Return (X, Y) of the center of cell containing provided text 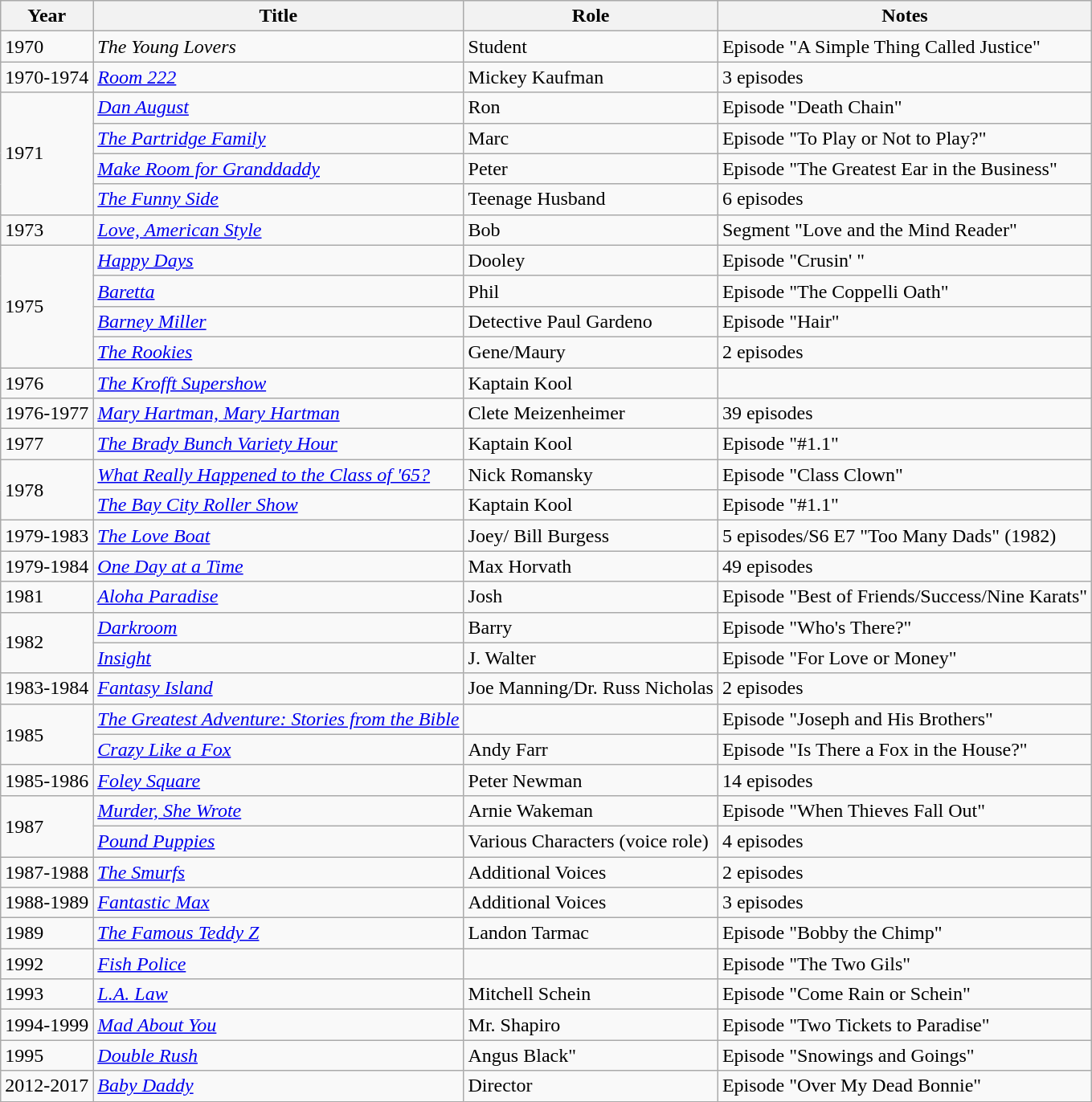
1976-1977 (47, 414)
1994-1999 (47, 1025)
Episode "Best of Friends/Success/Nine Karats" (905, 597)
1973 (47, 230)
Episode "Death Chain" (905, 108)
Arnie Wakeman (591, 810)
Episode "Hair" (905, 321)
1971 (47, 153)
Ron (591, 108)
The Love Boat (278, 536)
Various Characters (voice role) (591, 841)
Clete Meizenheimer (591, 414)
1970-1974 (47, 77)
The Brady Bunch Variety Hour (278, 444)
Episode "Two Tickets to Paradise" (905, 1025)
1985-1986 (47, 780)
1975 (47, 306)
The Smurfs (278, 871)
Episode "The Greatest Ear in the Business" (905, 169)
The Rookies (278, 352)
1977 (47, 444)
1976 (47, 383)
1992 (47, 964)
1978 (47, 490)
The Partridge Family (278, 138)
Insight (278, 658)
Fantastic Max (278, 903)
Make Room for Granddaddy (278, 169)
Baby Daddy (278, 1086)
1987-1988 (47, 871)
Episode "The Two Gils" (905, 964)
Fish Police (278, 964)
1993 (47, 994)
Barry (591, 627)
Episode "Who's There?" (905, 627)
Joe Manning/Dr. Russ Nicholas (591, 688)
Fantasy Island (278, 688)
Mickey Kaufman (591, 77)
Episode "The Coppelli Oath" (905, 291)
Episode "Is There a Fox in the House?" (905, 749)
Role (591, 16)
Josh (591, 597)
4 episodes (905, 841)
The Krofft Supershow (278, 383)
Baretta (278, 291)
Mad About You (278, 1025)
J. Walter (591, 658)
The Funny Side (278, 199)
Gene/Maury (591, 352)
Student (591, 47)
Notes (905, 16)
1985 (47, 734)
Episode "Joseph and His Brothers" (905, 719)
Double Rush (278, 1055)
Phil (591, 291)
The Famous Teddy Z (278, 933)
Peter Newman (591, 780)
Dooley (591, 260)
Joey/ Bill Burgess (591, 536)
Teenage Husband (591, 199)
Happy Days (278, 260)
1979-1984 (47, 566)
5 episodes/S6 E7 "Too Many Dads" (1982) (905, 536)
Pound Puppies (278, 841)
Episode "Crusin' " (905, 260)
Episode "Come Rain or Schein" (905, 994)
49 episodes (905, 566)
1970 (47, 47)
Foley Square (278, 780)
Love, American Style (278, 230)
Peter (591, 169)
Aloha Paradise (278, 597)
1982 (47, 643)
Crazy Like a Fox (278, 749)
The Bay City Roller Show (278, 505)
The Greatest Adventure: Stories from the Bible (278, 719)
6 episodes (905, 199)
1983-1984 (47, 688)
1981 (47, 597)
Room 222 (278, 77)
Detective Paul Gardeno (591, 321)
Bob (591, 230)
14 episodes (905, 780)
39 episodes (905, 414)
Murder, She Wrote (278, 810)
Max Horvath (591, 566)
Episode "Class Clown" (905, 475)
Mitchell Schein (591, 994)
Episode "A Simple Thing Called Justice" (905, 47)
Title (278, 16)
Andy Farr (591, 749)
Landon Tarmac (591, 933)
The Young Lovers (278, 47)
Episode "Snowings and Goings" (905, 1055)
Episode "When Thieves Fall Out" (905, 810)
1995 (47, 1055)
Mr. Shapiro (591, 1025)
Nick Romansky (591, 475)
Episode "Bobby the Chimp" (905, 933)
Year (47, 16)
Mary Hartman, Mary Hartman (278, 414)
What Really Happened to the Class of '65? (278, 475)
Dan August (278, 108)
1989 (47, 933)
Angus Black" (591, 1055)
Segment "Love and the Mind Reader" (905, 230)
Episode "To Play or Not to Play?" (905, 138)
One Day at a Time (278, 566)
Episode "For Love or Money" (905, 658)
Marc (591, 138)
L.A. Law (278, 994)
1988-1989 (47, 903)
Darkroom (278, 627)
Barney Miller (278, 321)
2012-2017 (47, 1086)
1979-1983 (47, 536)
Episode "Over My Dead Bonnie" (905, 1086)
Director (591, 1086)
1987 (47, 826)
